Search for the cell housing the specified text and yield its [x, y] center coordinate. 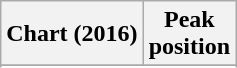
Chart (2016) [72, 34]
Peak position [189, 34]
